Return [x, y] of the center of cell containing provided text 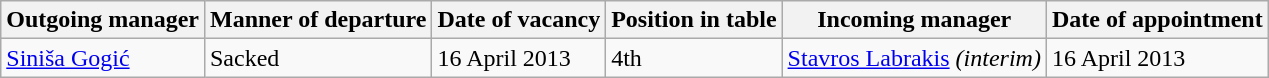
4th [694, 58]
Outgoing manager [103, 20]
Manner of departure [318, 20]
Date of vacancy [519, 20]
Siniša Gogić [103, 58]
Date of appointment [1157, 20]
Stavros Labrakis (interim) [914, 58]
Incoming manager [914, 20]
Position in table [694, 20]
Sacked [318, 58]
